Return (X, Y) of the center of cell containing provided text 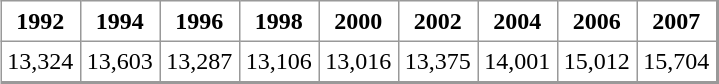
2004 (518, 21)
1996 (200, 21)
2006 (597, 21)
2002 (438, 21)
13,287 (200, 62)
13,603 (120, 62)
1992 (40, 21)
1998 (279, 21)
13,106 (279, 62)
2007 (676, 21)
1994 (120, 21)
15,704 (676, 62)
14,001 (518, 62)
13,016 (358, 62)
13,324 (40, 62)
2000 (358, 21)
15,012 (597, 62)
13,375 (438, 62)
